Search for the cell housing the specified text and yield its [x, y] center coordinate. 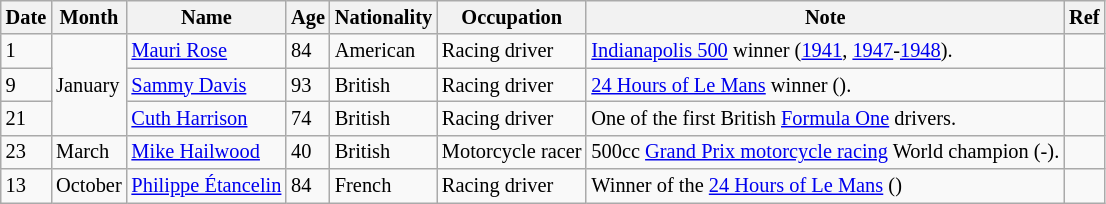
500cc Grand Prix motorcycle racing World champion (-). [825, 152]
Philippe Étancelin [207, 186]
Occupation [512, 17]
Mike Hailwood [207, 152]
Sammy Davis [207, 85]
Mauri Rose [207, 51]
Name [207, 17]
Age [308, 17]
1 [26, 51]
Note [825, 17]
French [384, 186]
Date [26, 17]
Motorcycle racer [512, 152]
40 [308, 152]
October [88, 186]
23 [26, 152]
Winner of the 24 Hours of Le Mans () [825, 186]
24 Hours of Le Mans winner (). [825, 85]
93 [308, 85]
Indianapolis 500 winner (1941, 1947-1948). [825, 51]
Nationality [384, 17]
Ref [1084, 17]
American [384, 51]
January [88, 84]
74 [308, 118]
Month [88, 17]
Cuth Harrison [207, 118]
21 [26, 118]
13 [26, 186]
One of the first British Formula One drivers. [825, 118]
March [88, 152]
9 [26, 85]
